Return [x, y] of the center of cell containing provided text 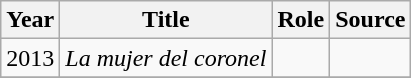
2013 [30, 58]
Source [370, 20]
Title [166, 20]
La mujer del coronel [166, 58]
Role [301, 20]
Year [30, 20]
